Find where the given text appears and provide that cell's center as [X, Y] coordinate. 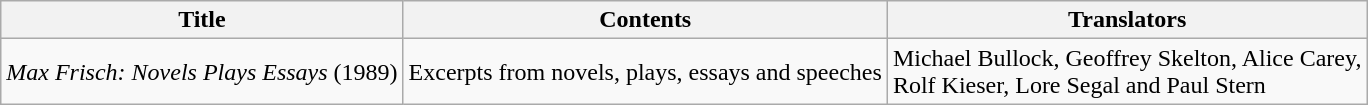
Translators [1127, 20]
Max Frisch: Novels Plays Essays (1989) [202, 72]
Contents [645, 20]
Title [202, 20]
Excerpts from novels, plays, essays and speeches [645, 72]
Michael Bullock, Geoffrey Skelton, Alice Carey,Rolf Kieser, Lore Segal and Paul Stern [1127, 72]
